Locate the cell with the specified text and output its (x, y) center coordinate. 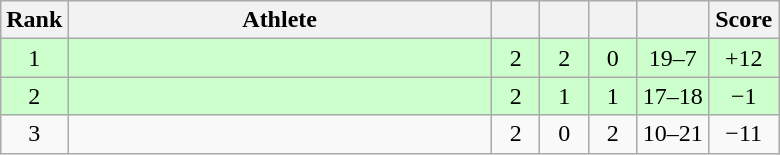
10–21 (672, 134)
Rank (34, 20)
17–18 (672, 96)
19–7 (672, 58)
3 (34, 134)
Score (744, 20)
−11 (744, 134)
+12 (744, 58)
Athlete (280, 20)
−1 (744, 96)
